For the text-containing cell, return its midpoint in (x, y) coordinate format. 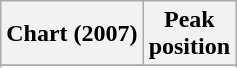
Chart (2007) (72, 34)
Peakposition (189, 34)
